Provide the (X, Y) coordinate of the cell's center where the given text is located.  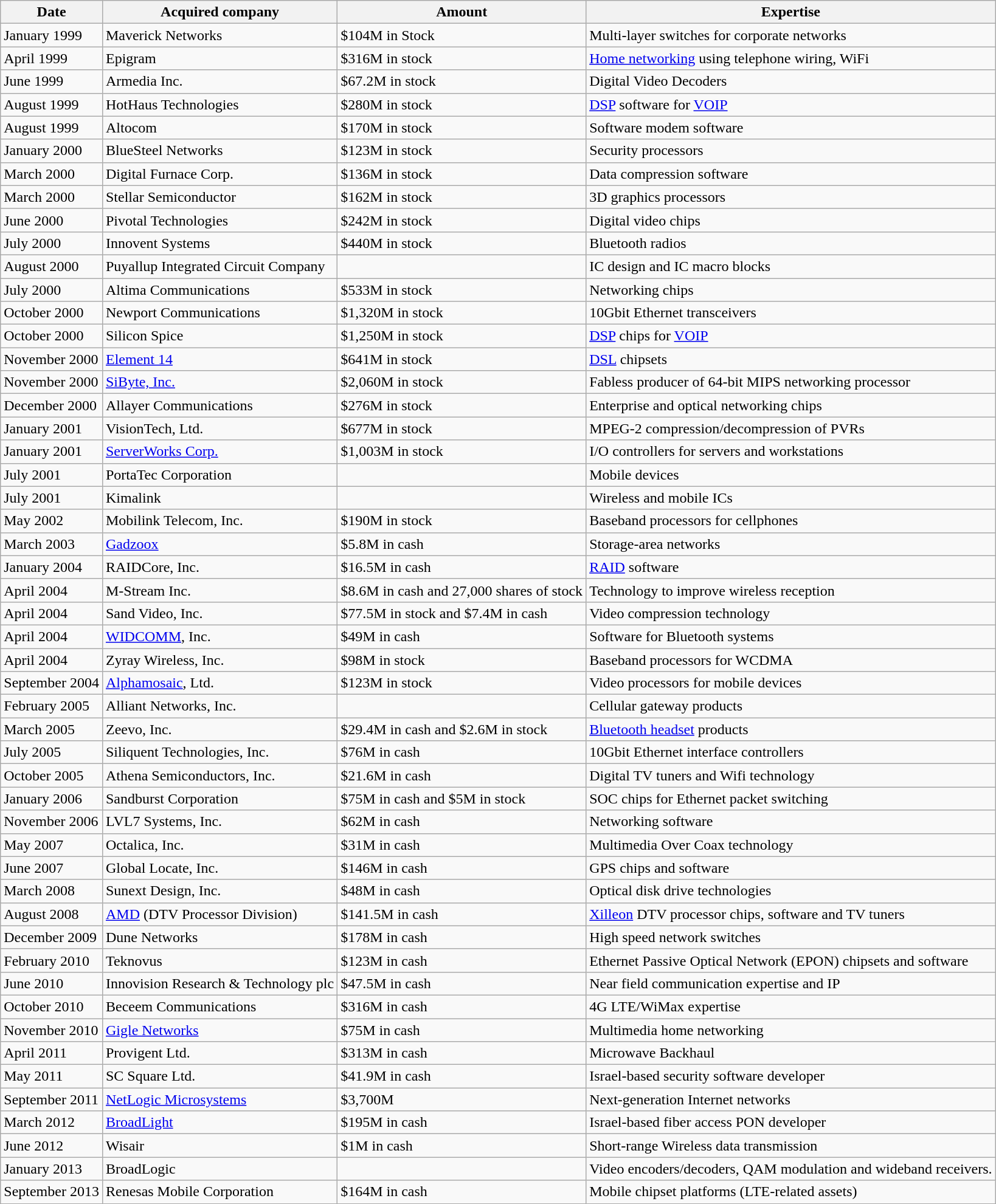
March 2003 (52, 544)
Near field communication expertise and IP (790, 983)
Kimalink (220, 498)
January 2000 (52, 151)
Altima Communications (220, 290)
ServerWorks Corp. (220, 452)
High speed network switches (790, 937)
June 2007 (52, 868)
May 2007 (52, 845)
Optical disk drive technologies (790, 891)
$146M in cash (462, 868)
Mobilink Telecom, Inc. (220, 521)
BroadLogic (220, 1169)
$1,320M in stock (462, 313)
Dune Networks (220, 937)
$1,003M in stock (462, 452)
Sunext Design, Inc. (220, 891)
January 1999 (52, 35)
$641M in stock (462, 359)
Siliquent Technologies, Inc. (220, 752)
Digital TV tuners and Wifi technology (790, 776)
Software modem software (790, 128)
Wireless and mobile ICs (790, 498)
HotHaus Technologies (220, 105)
Next-generation Internet networks (790, 1099)
Zyray Wireless, Inc. (220, 659)
$76M in cash (462, 752)
$77.5M in stock and $7.4M in cash (462, 613)
Sand Video, Inc. (220, 613)
Altocom (220, 128)
May 2011 (52, 1076)
$1M in cash (462, 1146)
$162M in stock (462, 197)
March 2005 (52, 729)
Microwave Backhaul (790, 1053)
Beceem Communications (220, 1006)
Cellular gateway products (790, 706)
March 2008 (52, 891)
$190M in stock (462, 521)
SOC chips for Ethernet packet switching (790, 799)
Home networking using telephone wiring, WiFi (790, 58)
$164M in cash (462, 1192)
$123M in cash (462, 960)
M-Stream Inc. (220, 590)
$316M in cash (462, 1006)
Fabless producer of 64-bit MIPS networking processor (790, 382)
LVL7 Systems, Inc. (220, 822)
Israel-based security software developer (790, 1076)
Renesas Mobile Corporation (220, 1192)
$16.5M in cash (462, 567)
March 2012 (52, 1123)
$313M in cash (462, 1053)
BroadLight (220, 1123)
October 2005 (52, 776)
Innovent Systems (220, 243)
$5.8M in cash (462, 544)
Wisair (220, 1146)
GPS chips and software (790, 868)
Multimedia home networking (790, 1030)
$48M in cash (462, 891)
$21.6M in cash (462, 776)
April 1999 (52, 58)
$316M in stock (462, 58)
Multimedia Over Coax technology (790, 845)
Sandburst Corporation (220, 799)
Xilleon DTV processor chips, software and TV tuners (790, 914)
September 2013 (52, 1192)
Video compression technology (790, 613)
Gadzoox (220, 544)
4G LTE/WiMax expertise (790, 1006)
$49M in cash (462, 636)
Maverick Networks (220, 35)
Stellar Semiconductor (220, 197)
Digital video chips (790, 220)
$141.5M in cash (462, 914)
DSL chipsets (790, 359)
$62M in cash (462, 822)
October 2010 (52, 1006)
$47.5M in cash (462, 983)
January 2004 (52, 567)
Gigle Networks (220, 1030)
September 2011 (52, 1099)
April 2011 (52, 1053)
June 2000 (52, 220)
$41.9M in cash (462, 1076)
Digital Video Decoders (790, 81)
RAID software (790, 567)
$195M in cash (462, 1123)
January 2006 (52, 799)
Mobile devices (790, 475)
Bluetooth radios (790, 243)
January 2013 (52, 1169)
February 2010 (52, 960)
December 2009 (52, 937)
Multi-layer switches for corporate networks (790, 35)
Date (52, 12)
Global Locate, Inc. (220, 868)
Networking software (790, 822)
$280M in stock (462, 105)
Video processors for mobile devices (790, 683)
July 2005 (52, 752)
NetLogic Microsystems (220, 1099)
Networking chips (790, 290)
Baseband processors for cellphones (790, 521)
Provigent Ltd. (220, 1053)
10Gbit Ethernet interface controllers (790, 752)
DSP chips for VOIP (790, 336)
Data compression software (790, 174)
VisionTech, Ltd. (220, 428)
I/O controllers for servers and workstations (790, 452)
August 2000 (52, 266)
June 1999 (52, 81)
3D graphics processors (790, 197)
Armedia Inc. (220, 81)
Athena Semiconductors, Inc. (220, 776)
$29.4M in cash and $2.6M in stock (462, 729)
AMD (DTV Processor Division) (220, 914)
Acquired company (220, 12)
Software for Bluetooth systems (790, 636)
Pivotal Technologies (220, 220)
Baseband processors for WCDMA (790, 659)
Technology to improve wireless reception (790, 590)
Video encoders/decoders, QAM modulation and wideband receivers. (790, 1169)
$67.2M in stock (462, 81)
Newport Communications (220, 313)
$3,700M (462, 1099)
$677M in stock (462, 428)
MPEG-2 compression/decompression of PVRs (790, 428)
November 2006 (52, 822)
$136M in stock (462, 174)
Mobile chipset platforms (LTE-related assets) (790, 1192)
November 2010 (52, 1030)
Teknovus (220, 960)
WIDCOMM, Inc. (220, 636)
Storage-area networks (790, 544)
$276M in stock (462, 405)
BlueSteel Networks (220, 151)
June 2010 (52, 983)
$170M in stock (462, 128)
DSP software for VOIP (790, 105)
Digital Furnace Corp. (220, 174)
Octalica, Inc. (220, 845)
August 2008 (52, 914)
$1,250M in stock (462, 336)
Epigram (220, 58)
Bluetooth headset products (790, 729)
$440M in stock (462, 243)
December 2000 (52, 405)
Ethernet Passive Optical Network (EPON) chipsets and software (790, 960)
SC Square Ltd. (220, 1076)
$178M in cash (462, 937)
$104M in Stock (462, 35)
Alphamosaic, Ltd. (220, 683)
Enterprise and optical networking chips (790, 405)
$2,060M in stock (462, 382)
IC design and IC macro blocks (790, 266)
Puyallup Integrated Circuit Company (220, 266)
Amount (462, 12)
SiByte, Inc. (220, 382)
RAIDCore, Inc. (220, 567)
Allayer Communications (220, 405)
September 2004 (52, 683)
Israel-based fiber access PON developer (790, 1123)
Innovision Research & Technology plc (220, 983)
Short-range Wireless data transmission (790, 1146)
$8.6M in cash and 27,000 shares of stock (462, 590)
Expertise (790, 12)
Zeevo, Inc. (220, 729)
$31M in cash (462, 845)
Security processors (790, 151)
$533M in stock (462, 290)
$75M in cash and $5M in stock (462, 799)
May 2002 (52, 521)
$75M in cash (462, 1030)
Element 14 (220, 359)
$242M in stock (462, 220)
$98M in stock (462, 659)
June 2012 (52, 1146)
10Gbit Ethernet transceivers (790, 313)
PortaTec Corporation (220, 475)
Alliant Networks, Inc. (220, 706)
Silicon Spice (220, 336)
February 2005 (52, 706)
